From the cell containing the given text, extract its center point as (X, Y) coordinate. 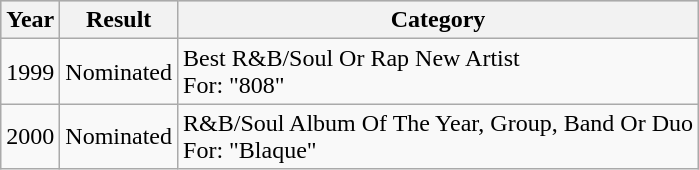
2000 (30, 136)
Year (30, 20)
Best R&B/Soul Or Rap New Artist For: "808" (438, 72)
Category (438, 20)
Result (119, 20)
1999 (30, 72)
R&B/Soul Album Of The Year, Group, Band Or Duo For: "Blaque" (438, 136)
